Search for the cell housing the specified text and yield its (x, y) center coordinate. 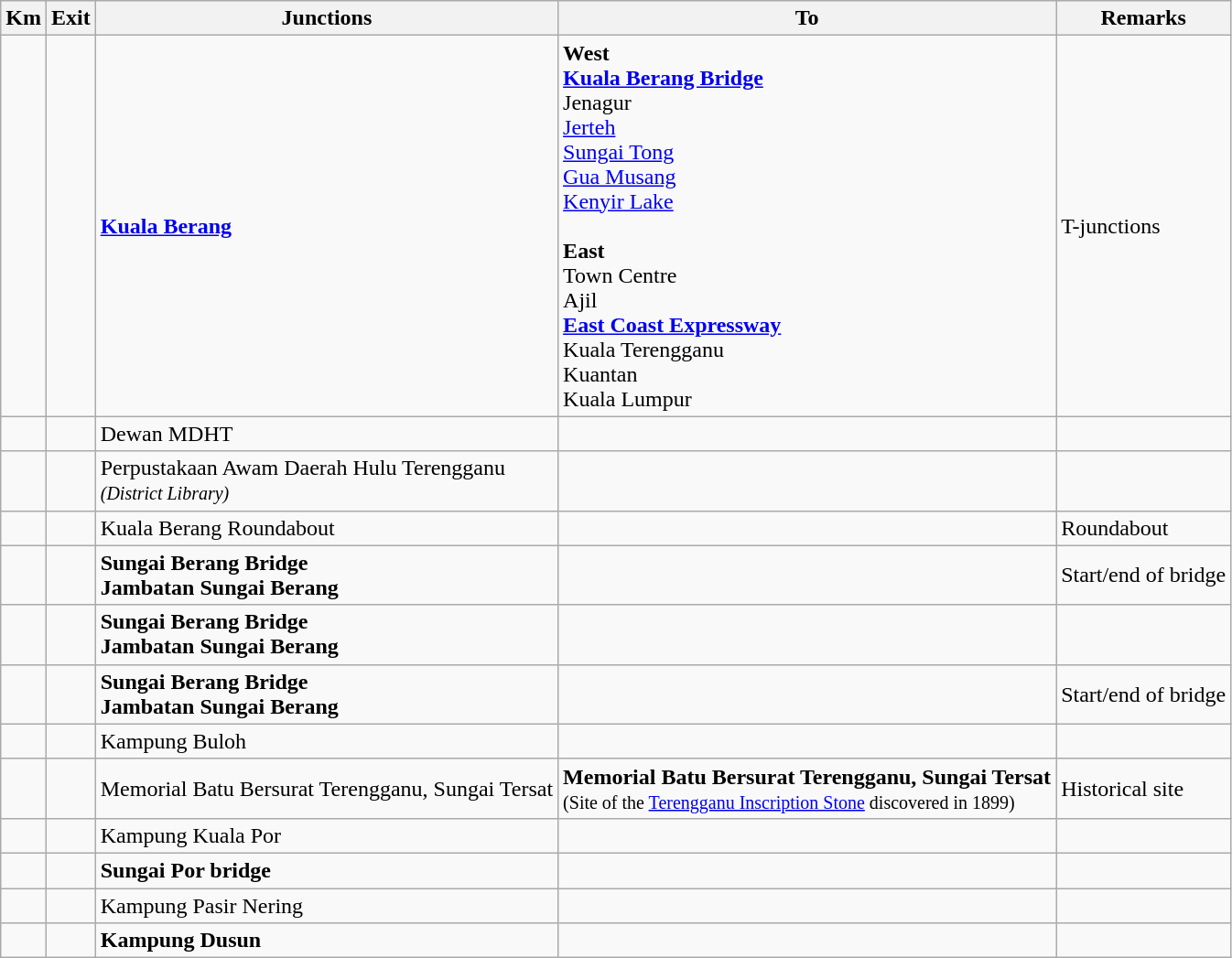
T-junctions (1144, 226)
Perpustakaan Awam Daerah Hulu Terengganu(District Library) (326, 481)
Dewan MDHT (326, 434)
Historical site (1144, 789)
Km (24, 18)
Exit (70, 18)
Kampung Pasir Nering (326, 905)
Junctions (326, 18)
Memorial Batu Bersurat Terengganu, Sungai Tersat (326, 789)
Sungai Por bridge (326, 870)
Kampung Buloh (326, 741)
Remarks (1144, 18)
Kampung Kuala Por (326, 835)
Kampung Dusun (326, 941)
To (807, 18)
Kuala Berang Roundabout (326, 528)
Kuala Berang (326, 226)
Memorial Batu Bersurat Terengganu, Sungai Tersat(Site of the Terengganu Inscription Stone discovered in 1899) (807, 789)
Roundabout (1144, 528)
